Search for the cell housing the specified text and yield its (X, Y) center coordinate. 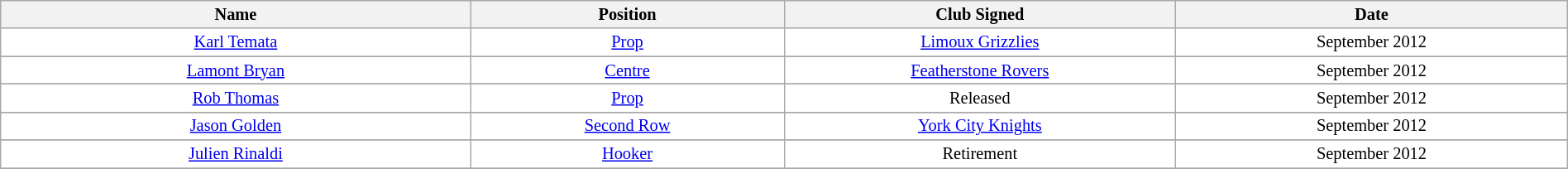
Released (980, 98)
Date (1372, 14)
Retirement (980, 154)
York City Knights (980, 126)
Limoux Grizzlies (980, 42)
Second Row (627, 126)
Club Signed (980, 14)
Karl Temata (236, 42)
Julien Rinaldi (236, 154)
Rob Thomas (236, 98)
Jason Golden (236, 126)
Featherstone Rovers (980, 70)
Lamont Bryan (236, 70)
Hooker (627, 154)
Name (236, 14)
Position (627, 14)
Centre (627, 70)
